Locate the cell with the specified text and output its [x, y] center coordinate. 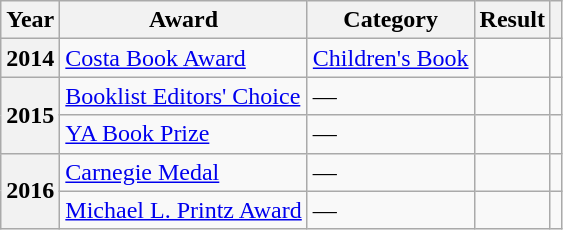
2015 [30, 115]
2016 [30, 191]
Children's Book [390, 58]
Award [184, 20]
YA Book Prize [184, 134]
2014 [30, 58]
Costa Book Award [184, 58]
Booklist Editors' Choice [184, 96]
Category [390, 20]
Michael L. Printz Award [184, 210]
Carnegie Medal [184, 172]
Result [512, 20]
Year [30, 20]
